Pinpoint the cell where the given text exists, returning its (x, y) midpoint coordinate. 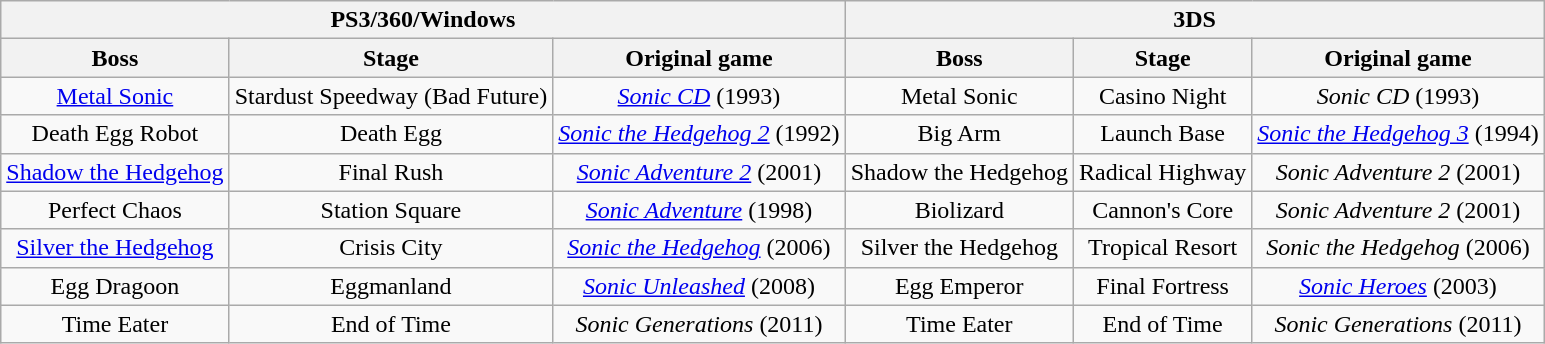
Crisis City (391, 248)
Sonic Unleashed (2008) (699, 286)
Sonic the Hedgehog 3 (1994) (1398, 134)
Sonic the Hedgehog 2 (1992) (699, 134)
Biolizard (959, 210)
Sonic Heroes (2003) (1398, 286)
3DS (1194, 20)
Radical Highway (1162, 172)
Stardust Speedway (Bad Future) (391, 96)
Final Fortress (1162, 286)
Station Square (391, 210)
Big Arm (959, 134)
Final Rush (391, 172)
Egg Emperor (959, 286)
PS3/360/Windows (423, 20)
Eggmanland (391, 286)
Sonic Adventure (1998) (699, 210)
Egg Dragoon (115, 286)
Launch Base (1162, 134)
Casino Night (1162, 96)
Tropical Resort (1162, 248)
Death Egg Robot (115, 134)
Perfect Chaos (115, 210)
Cannon's Core (1162, 210)
Death Egg (391, 134)
